Detect which cell encompasses the target text, then output its [X, Y] center coordinate. 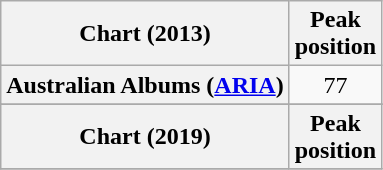
Chart (2013) [145, 34]
77 [335, 85]
Australian Albums (ARIA) [145, 85]
Chart (2019) [145, 136]
